Search for the cell housing the specified text and yield its (X, Y) center coordinate. 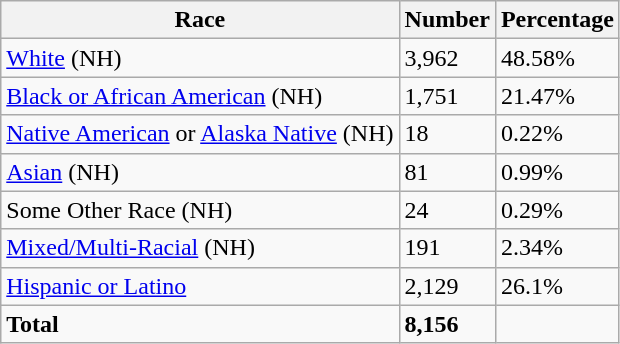
24 (447, 210)
0.29% (557, 210)
3,962 (447, 58)
81 (447, 172)
Percentage (557, 20)
0.22% (557, 134)
26.1% (557, 286)
Hispanic or Latino (200, 286)
2.34% (557, 248)
48.58% (557, 58)
191 (447, 248)
Race (200, 20)
8,156 (447, 324)
2,129 (447, 286)
Asian (NH) (200, 172)
Black or African American (NH) (200, 96)
Number (447, 20)
Total (200, 324)
21.47% (557, 96)
Some Other Race (NH) (200, 210)
Native American or Alaska Native (NH) (200, 134)
White (NH) (200, 58)
1,751 (447, 96)
Mixed/Multi-Racial (NH) (200, 248)
18 (447, 134)
0.99% (557, 172)
